Determine the [X, Y] coordinate at the center of the cell enclosing the given text.  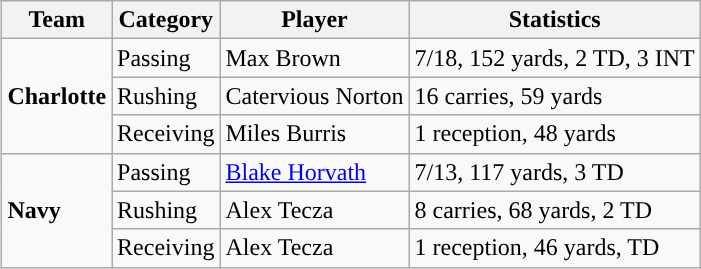
7/18, 152 yards, 2 TD, 3 INT [554, 58]
Player [314, 20]
1 reception, 48 yards [554, 134]
Charlotte [57, 96]
Statistics [554, 20]
7/13, 117 yards, 3 TD [554, 172]
16 carries, 59 yards [554, 96]
Category [166, 20]
Catervious Norton [314, 96]
Blake Horvath [314, 172]
Miles Burris [314, 134]
1 reception, 46 yards, TD [554, 248]
Team [57, 20]
Navy [57, 210]
Max Brown [314, 58]
8 carries, 68 yards, 2 TD [554, 210]
